For the text-containing cell, return its midpoint in [x, y] coordinate format. 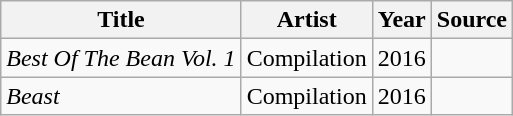
Source [472, 20]
Best Of The Bean Vol. 1 [121, 58]
Beast [121, 96]
Year [402, 20]
Artist [306, 20]
Title [121, 20]
